Extract the [X, Y] coordinate from the center of the cell holding the provided text.  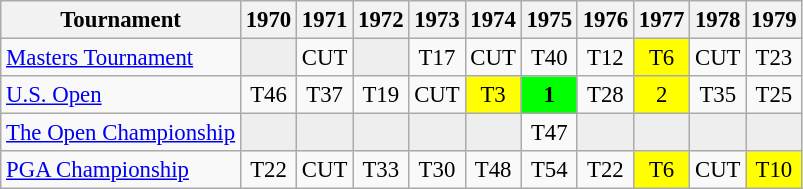
T54 [549, 170]
T35 [718, 95]
1 [549, 95]
T33 [381, 170]
T17 [437, 58]
T25 [774, 95]
T37 [325, 95]
T30 [437, 170]
1971 [325, 20]
T48 [493, 170]
1974 [493, 20]
T46 [268, 95]
PGA Championship [121, 170]
1977 [661, 20]
T19 [381, 95]
1979 [774, 20]
The Open Championship [121, 133]
1978 [718, 20]
U.S. Open [121, 95]
2 [661, 95]
T47 [549, 133]
1970 [268, 20]
T28 [605, 95]
T10 [774, 170]
1972 [381, 20]
1976 [605, 20]
1975 [549, 20]
T40 [549, 58]
Masters Tournament [121, 58]
Tournament [121, 20]
T23 [774, 58]
1973 [437, 20]
T3 [493, 95]
T12 [605, 58]
